Find where the given text appears and provide that cell's center as (x, y) coordinate. 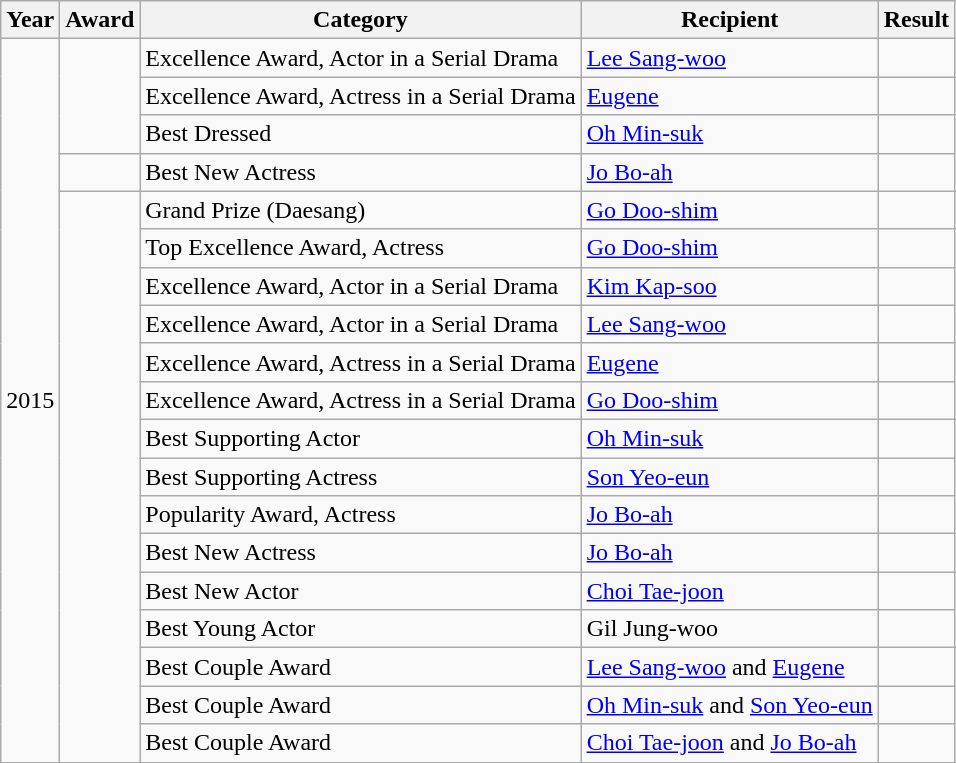
Best New Actor (360, 591)
Result (916, 20)
Top Excellence Award, Actress (360, 248)
Award (100, 20)
Oh Min-suk and Son Yeo-eun (730, 705)
Choi Tae-joon and Jo Bo-ah (730, 743)
Kim Kap-soo (730, 286)
2015 (30, 400)
Gil Jung-woo (730, 629)
Grand Prize (Daesang) (360, 210)
Son Yeo-eun (730, 477)
Best Dressed (360, 134)
Best Supporting Actress (360, 477)
Popularity Award, Actress (360, 515)
Year (30, 20)
Category (360, 20)
Choi Tae-joon (730, 591)
Recipient (730, 20)
Best Supporting Actor (360, 438)
Best Young Actor (360, 629)
Lee Sang-woo and Eugene (730, 667)
